Output the [X, Y] coordinate of the center of the cell containing the given text.  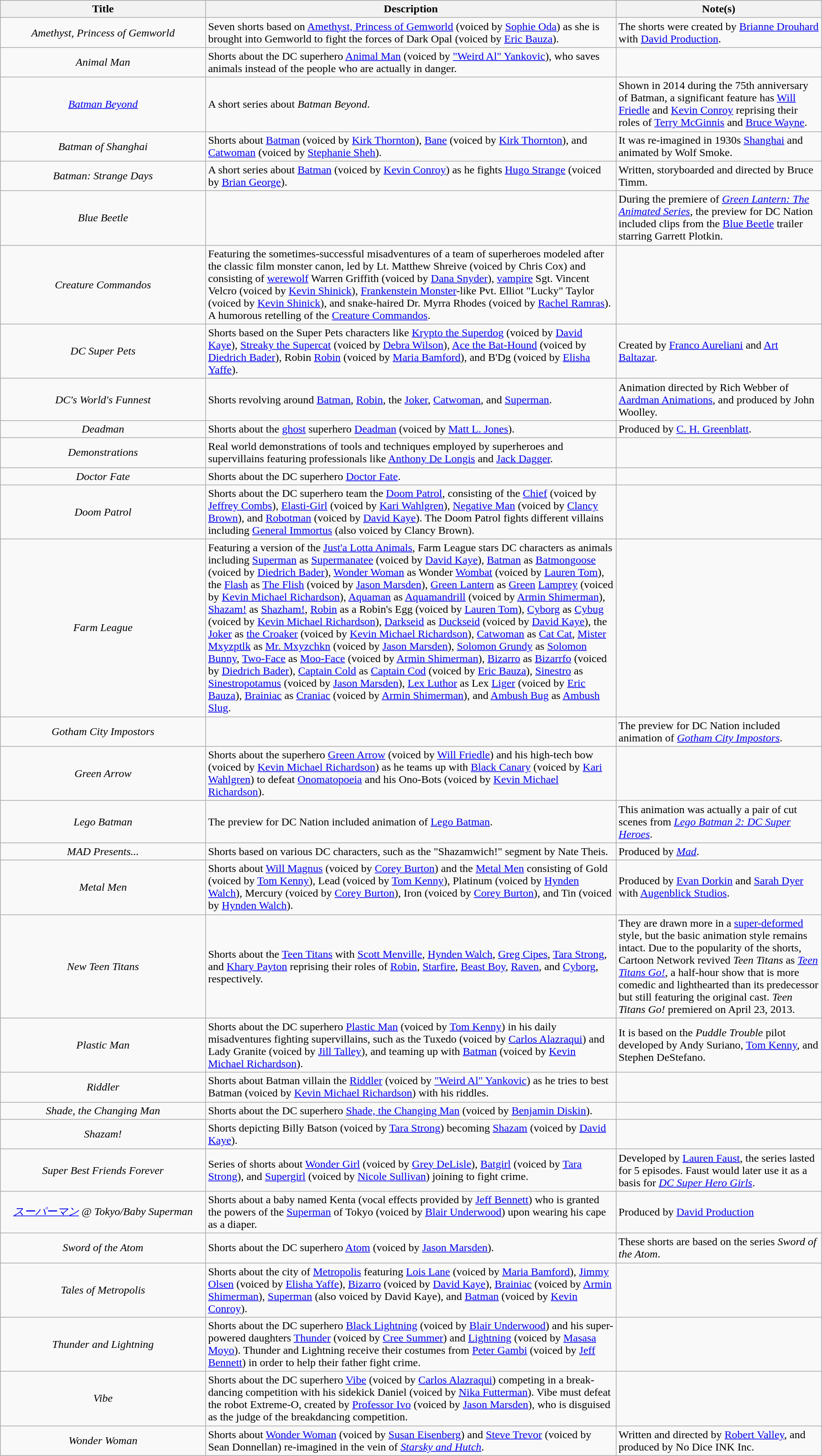
It is based on the Puddle Trouble pilot developed by Andy Suriano, Tom Kenny, and Stephen DeStefano. [719, 1045]
A short series about Batman (voiced by Kevin Conroy) as he fights Hugo Strange (voiced by Brian George). [411, 176]
The shorts were created by Brianne Drouhard with David Production. [719, 33]
Produced by Mad. [719, 851]
Batman Beyond [103, 104]
Shorts depicting Billy Batson (voiced by Tara Strong) becoming Shazam (voiced by David Kaye). [411, 1134]
Doom Patrol [103, 512]
New Teen Titans [103, 966]
Demonstrations [103, 453]
This animation was actually a pair of cut scenes from Lego Batman 2: DC Super Heroes. [719, 822]
Description [411, 9]
Deadman [103, 429]
Animal Man [103, 62]
Blue Beetle [103, 218]
Plastic Man [103, 1045]
Gotham City Impostors [103, 732]
A short series about Batman Beyond. [411, 104]
Shorts about the ghost superhero Deadman (voiced by Matt L. Jones). [411, 429]
Created by Franco Aureliani and Art Baltazar. [719, 351]
Creature Commandos [103, 285]
Vibe [103, 1399]
Green Arrow [103, 774]
Produced by C. H. Greenblatt. [719, 429]
The preview for DC Nation included animation of Lego Batman. [411, 822]
Produced by Evan Dorkin and Sarah Dyer with Augenblick Studios. [719, 887]
DC Super Pets [103, 351]
Thunder and Lightning [103, 1344]
The preview for DC Nation included animation of Gotham City Impostors. [719, 732]
Riddler [103, 1087]
Farm League [103, 628]
スーパーマン @ Tokyo/Baby Superman [103, 1212]
Title [103, 9]
Shorts about the DC superhero Atom (voiced by Jason Marsden). [411, 1247]
Metal Men [103, 887]
Tales of Metropolis [103, 1290]
Shorts about the DC superhero Doctor Fate. [411, 476]
Shorts about the DC superhero Shade, the Changing Man (voiced by Benjamin Diskin). [411, 1111]
It was re-imagined in 1930s Shanghai and animated by Wolf Smoke. [719, 146]
MAD Presents... [103, 851]
Written, storyboarded and directed by Bruce Timm. [719, 176]
Sword of the Atom [103, 1247]
Note(s) [719, 9]
Shorts about the DC superhero Animal Man (voiced by "Weird Al" Yankovic), who saves animals instead of the people who are actually in danger. [411, 62]
Written and directed by Robert Valley, and produced by No Dice INK Inc. [719, 1441]
Shazam! [103, 1134]
Wonder Woman [103, 1441]
Amethyst, Princess of Gemworld [103, 33]
Animation directed by Rich Webber of Aardman Animations, and produced by John Woolley. [719, 399]
Shorts revolving around Batman, Robin, the Joker, Catwoman, and Superman. [411, 399]
Shorts about Batman (voiced by Kirk Thornton), Bane (voiced by Kirk Thornton), and Catwoman (voiced by Stephanie Sheh). [411, 146]
Shorts based on various DC characters, such as the "Shazamwich!" segment by Nate Theis. [411, 851]
Produced by David Production [719, 1212]
Developed by Lauren Faust, the series lasted for 5 episodes. Faust would later use it as a basis for DC Super Hero Girls. [719, 1170]
Doctor Fate [103, 476]
Batman: Strange Days [103, 176]
Shorts about Wonder Woman (voiced by Susan Eisenberg) and Steve Trevor (voiced by Sean Donnellan) re-imagined in the vein of Starsky and Hutch. [411, 1441]
Lego Batman [103, 822]
DC's World's Funnest [103, 399]
Batman of Shanghai [103, 146]
Super Best Friends Forever [103, 1170]
These shorts are based on the series Sword of the Atom. [719, 1247]
Shade, the Changing Man [103, 1111]
